Pinpoint the cell where the given text exists, returning its [x, y] midpoint coordinate. 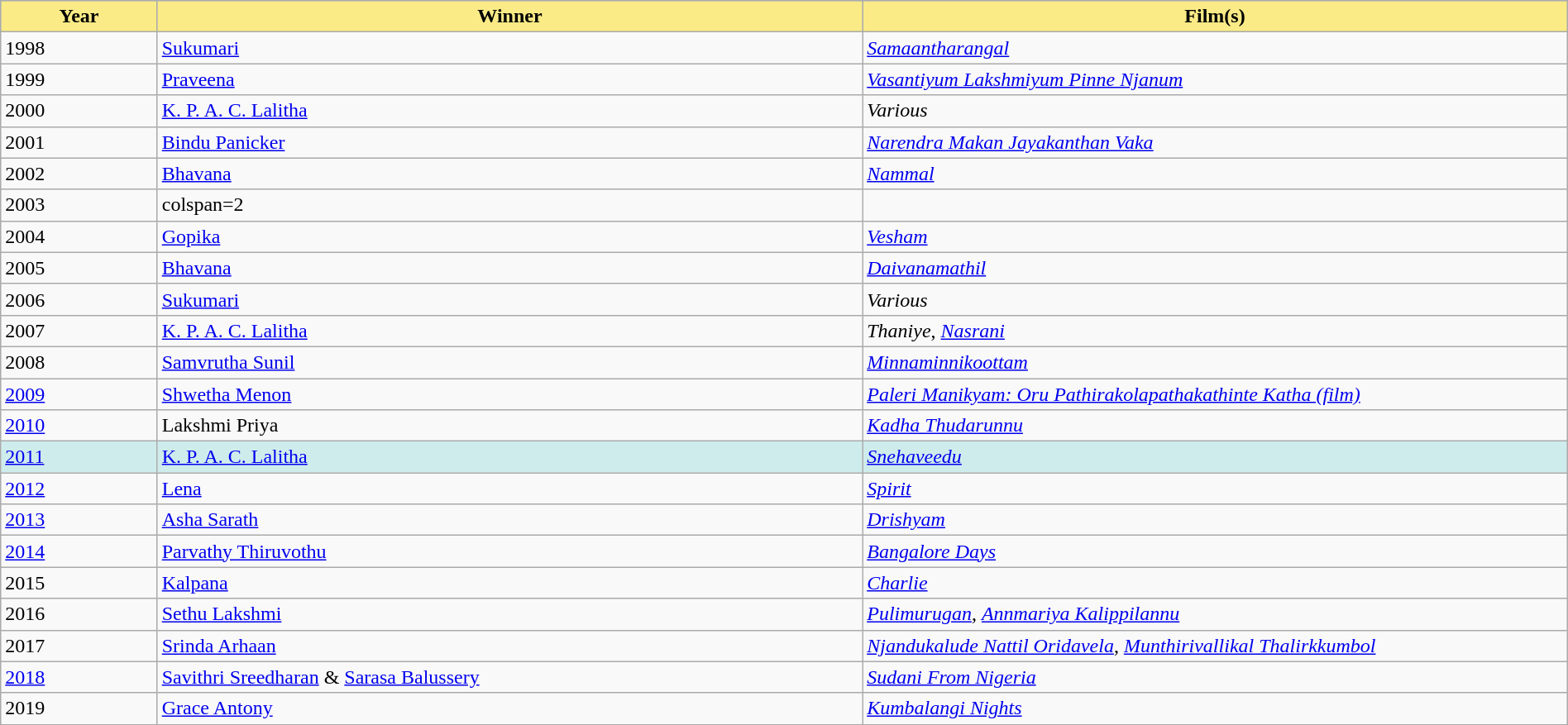
Thaniye, Nasrani [1216, 331]
Spirit [1216, 489]
Vasantiyum Lakshmiyum Pinne Njanum [1216, 79]
2000 [79, 111]
2007 [79, 331]
Kadha Thudarunnu [1216, 426]
Grace Antony [509, 708]
Nammal [1216, 174]
2006 [79, 299]
Srinda Arhaan [509, 646]
Samaantharangal [1216, 48]
Praveena [509, 79]
2009 [79, 394]
Drishyam [1216, 520]
2012 [79, 489]
2017 [79, 646]
2015 [79, 583]
Paleri Manikyam: Oru Pathirakolapathakathinte Katha (film) [1216, 394]
Minnaminnikoottam [1216, 362]
Asha Sarath [509, 520]
Year [79, 17]
1998 [79, 48]
Sudani From Nigeria [1216, 677]
2010 [79, 426]
2008 [79, 362]
2016 [79, 614]
Charlie [1216, 583]
Sethu Lakshmi [509, 614]
2013 [79, 520]
2018 [79, 677]
Lakshmi Priya [509, 426]
2003 [79, 205]
Parvathy Thiruvothu [509, 551]
2014 [79, 551]
1999 [79, 79]
Snehaveedu [1216, 457]
2001 [79, 142]
Njandukalude Nattil Oridavela, Munthirivallikal Thalirkkumbol [1216, 646]
Kalpana [509, 583]
Shwetha Menon [509, 394]
Narendra Makan Jayakanthan Vaka [1216, 142]
2011 [79, 457]
Gopika [509, 236]
Bindu Panicker [509, 142]
2019 [79, 708]
Lena [509, 489]
Vesham [1216, 236]
Samvrutha Sunil [509, 362]
Daivanamathil [1216, 268]
2005 [79, 268]
colspan=2 [509, 205]
2004 [79, 236]
2002 [79, 174]
Winner [509, 17]
Savithri Sreedharan & Sarasa Balussery [509, 677]
Kumbalangi Nights [1216, 708]
Pulimurugan, Annmariya Kalippilannu [1216, 614]
Bangalore Days [1216, 551]
Film(s) [1216, 17]
